Locate the cell with the specified text and output its [x, y] center coordinate. 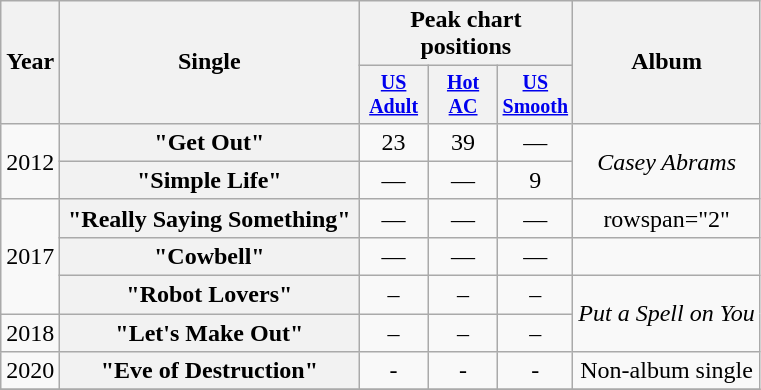
2017 [30, 256]
"Get Out" [210, 142]
Casey Abrams [667, 161]
Year [30, 62]
2020 [30, 371]
Put a Spell on You [667, 314]
"Really Saying Something" [210, 218]
"Eve of Destruction" [210, 371]
USAdult [394, 94]
2018 [30, 333]
Non-album single [667, 371]
39 [462, 142]
9 [536, 180]
HotAC [462, 94]
"Simple Life" [210, 180]
"Let's Make Out" [210, 333]
"Cowbell" [210, 256]
"Robot Lovers" [210, 295]
rowspan="2" [667, 218]
2012 [30, 161]
Album [667, 62]
23 [394, 142]
Single [210, 62]
Peak chart positions [466, 34]
USSmooth [536, 94]
